Provide the (x, y) coordinate of the cell's center where the given text is located.  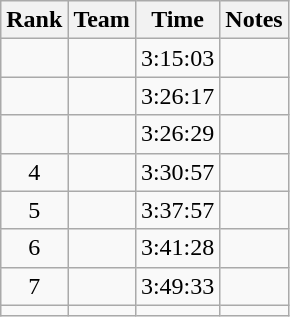
3:26:29 (177, 134)
3:37:57 (177, 210)
7 (34, 286)
3:30:57 (177, 172)
6 (34, 248)
Team (102, 20)
Notes (254, 20)
Time (177, 20)
3:26:17 (177, 96)
4 (34, 172)
Rank (34, 20)
5 (34, 210)
3:41:28 (177, 248)
3:15:03 (177, 58)
3:49:33 (177, 286)
